Scan for the cell matching the given text and deliver its [X, Y] coordinate at center. 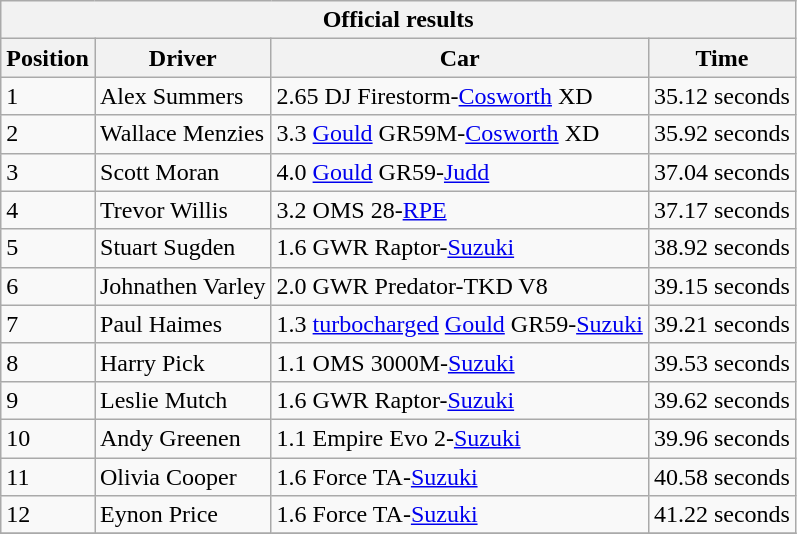
Eynon Price [182, 515]
37.17 seconds [722, 210]
Scott Moran [182, 172]
4.0 Gould GR59-Judd [460, 172]
5 [48, 248]
Olivia Cooper [182, 477]
3.3 Gould GR59M-Cosworth XD [460, 134]
6 [48, 286]
Harry Pick [182, 362]
3 [48, 172]
1.1 OMS 3000M-Suzuki [460, 362]
2 [48, 134]
Official results [398, 20]
Stuart Sugden [182, 248]
8 [48, 362]
35.12 seconds [722, 96]
1 [48, 96]
35.92 seconds [722, 134]
2.0 GWR Predator-TKD V8 [460, 286]
Andy Greenen [182, 438]
Time [722, 58]
39.96 seconds [722, 438]
Paul Haimes [182, 324]
Leslie Mutch [182, 400]
11 [48, 477]
9 [48, 400]
Johnathen Varley [182, 286]
1.3 turbocharged Gould GR59-Suzuki [460, 324]
39.21 seconds [722, 324]
7 [48, 324]
41.22 seconds [722, 515]
4 [48, 210]
Car [460, 58]
10 [48, 438]
Driver [182, 58]
Position [48, 58]
Wallace Menzies [182, 134]
Alex Summers [182, 96]
12 [48, 515]
40.58 seconds [722, 477]
39.15 seconds [722, 286]
2.65 DJ Firestorm-Cosworth XD [460, 96]
39.62 seconds [722, 400]
37.04 seconds [722, 172]
1.1 Empire Evo 2-Suzuki [460, 438]
38.92 seconds [722, 248]
3.2 OMS 28-RPE [460, 210]
39.53 seconds [722, 362]
Trevor Willis [182, 210]
